For the text-containing cell, return its midpoint in (X, Y) coordinate format. 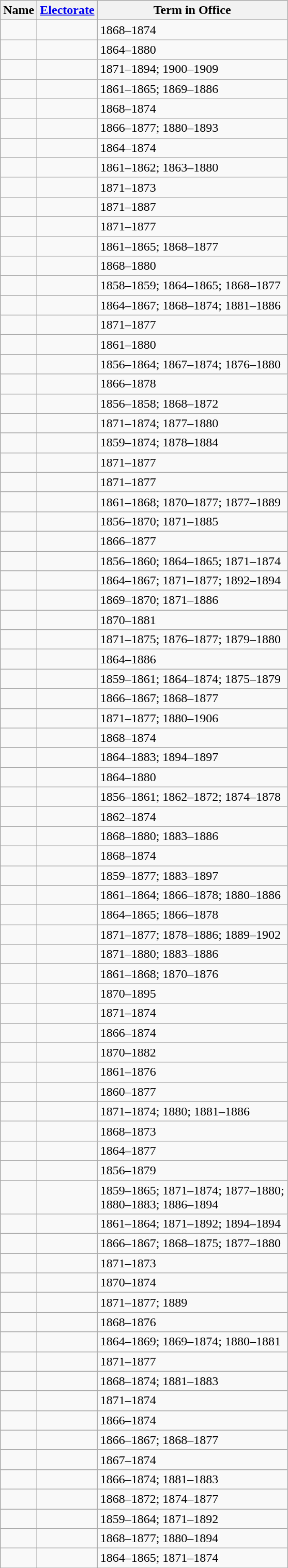
1858–1859; 1864–1865; 1868–1877 (192, 286)
1866–1874; 1881–1883 (192, 1479)
1864–1886 (192, 659)
1861–1868; 1870–1877; 1877–1889 (192, 502)
1859–1874; 1878–1884 (192, 443)
1866–1877 (192, 541)
1868–1873 (192, 1131)
1864–1874 (192, 148)
1868–1876 (192, 1322)
Electorate (67, 10)
1868–1872; 1874–1877 (192, 1499)
1860–1877 (192, 1092)
1859–1864; 1871–1892 (192, 1518)
1868–1874; 1881–1883 (192, 1381)
1861–1880 (192, 345)
1868–1880; 1883–1886 (192, 836)
1861–1865; 1869–1886 (192, 89)
Name (19, 10)
1856–1879 (192, 1170)
1866–1878 (192, 384)
1859–1861; 1864–1874; 1875–1879 (192, 679)
1856–1864; 1867–1874; 1876–1880 (192, 364)
Term in Office (192, 10)
1870–1881 (192, 620)
1856–1860; 1864–1865; 1871–1874 (192, 561)
1861–1864; 1866–1878; 1880–1886 (192, 895)
1868–1877; 1880–1894 (192, 1539)
1871–1877; 1880–1906 (192, 718)
1864–1883; 1894–1897 (192, 757)
1871–1875; 1876–1877; 1879–1880 (192, 640)
1861–1865; 1868–1877 (192, 246)
1859–1877; 1883–1897 (192, 876)
1870–1882 (192, 1052)
1864–1867; 1868–1874; 1881–1886 (192, 305)
1861–1862; 1863–1880 (192, 167)
1861–1868; 1870–1876 (192, 974)
1871–1874; 1877–1880 (192, 423)
1864–1869; 1869–1874; 1880–1881 (192, 1342)
1866–1877; 1880–1893 (192, 128)
1862–1874 (192, 816)
1871–1887 (192, 207)
1861–1876 (192, 1072)
1870–1895 (192, 993)
1867–1874 (192, 1460)
1866–1867; 1868–1875; 1877–1880 (192, 1244)
1861–1864; 1871–1892; 1894–1894 (192, 1224)
1871–1877; 1889 (192, 1302)
1871–1880; 1883–1886 (192, 954)
1871–1874; 1880; 1881–1886 (192, 1111)
1868–1880 (192, 266)
1864–1877 (192, 1151)
1856–1870; 1871–1885 (192, 521)
1869–1870; 1871–1886 (192, 600)
1871–1877; 1878–1886; 1889–1902 (192, 935)
1870–1874 (192, 1283)
1856–1861; 1862–1872; 1874–1878 (192, 797)
1856–1858; 1868–1872 (192, 403)
1864–1867; 1871–1877; 1892–1894 (192, 581)
1864–1865; 1871–1874 (192, 1558)
1864–1865; 1866–1878 (192, 915)
1871–1894; 1900–1909 (192, 69)
1859–1865; 1871–1874; 1877–1880;1880–1883; 1886–1894 (192, 1197)
